Identify which cell holds the provided text, then report its (X, Y) central coordinate. 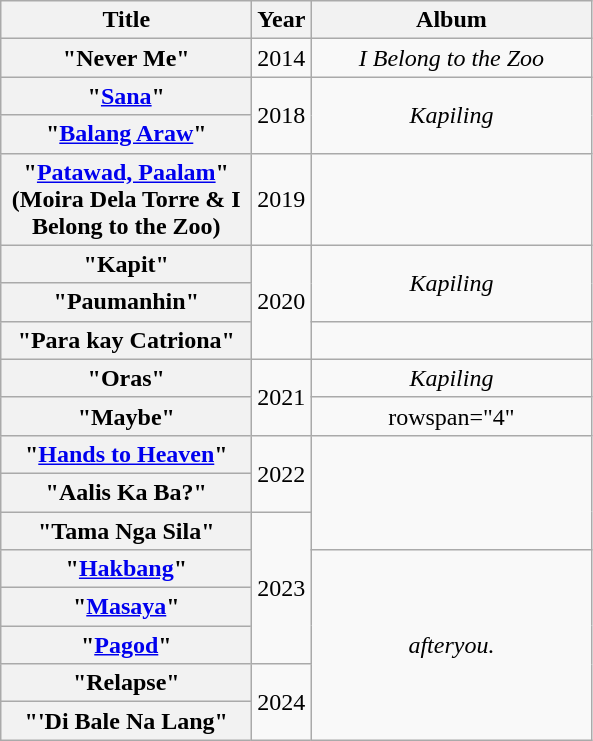
Album (452, 20)
2019 (282, 199)
"Hakbang" (126, 569)
"Sana" (126, 96)
"'Di Bale Na Lang" (126, 721)
2018 (282, 115)
"Paumanhin" (126, 302)
"Relapse" (126, 683)
2023 (282, 588)
"Kapit" (126, 264)
"Tama Nga Sila" (126, 531)
2022 (282, 473)
"Never Me" (126, 58)
Year (282, 20)
2021 (282, 397)
"Patawad, Paalam"(Moira Dela Torre & I Belong to the Zoo) (126, 199)
Title (126, 20)
2014 (282, 58)
"Masaya" (126, 607)
I Belong to the Zoo (452, 58)
"Pagod" (126, 645)
afteryou. (452, 645)
"Oras" (126, 378)
"Balang Araw" (126, 134)
"Aalis Ka Ba?" (126, 492)
2020 (282, 302)
"Maybe" (126, 416)
rowspan="4" (452, 416)
2024 (282, 702)
"Hands to Heaven" (126, 454)
"Para kay Catriona" (126, 340)
